Output the (x, y) coordinate of the center of the cell containing the given text.  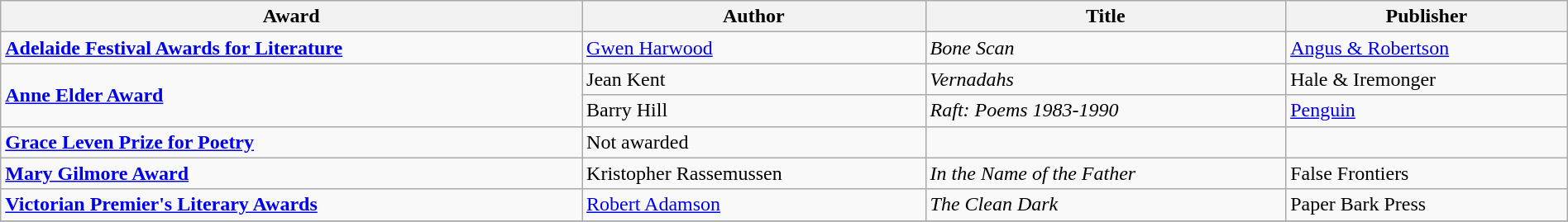
Not awarded (754, 142)
False Frontiers (1427, 173)
Author (754, 17)
Raft: Poems 1983-1990 (1106, 111)
Adelaide Festival Awards for Literature (291, 48)
Jean Kent (754, 79)
Barry Hill (754, 111)
Gwen Harwood (754, 48)
Victorian Premier's Literary Awards (291, 205)
Bone Scan (1106, 48)
Robert Adamson (754, 205)
The Clean Dark (1106, 205)
Vernadahs (1106, 79)
Grace Leven Prize for Poetry (291, 142)
Title (1106, 17)
Hale & Iremonger (1427, 79)
Penguin (1427, 111)
In the Name of the Father (1106, 173)
Angus & Robertson (1427, 48)
Anne Elder Award (291, 95)
Award (291, 17)
Kristopher Rassemussen (754, 173)
Mary Gilmore Award (291, 173)
Paper Bark Press (1427, 205)
Publisher (1427, 17)
